Capture the cell that displays the provided text and extract its [x, y] central coordinate. 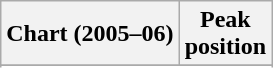
Peakposition [225, 34]
Chart (2005–06) [90, 34]
